Extract the [X, Y] coordinate from the center of the cell holding the provided text.  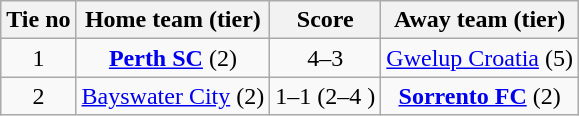
2 [38, 96]
Score [326, 20]
Bayswater City (2) [173, 96]
Gwelup Croatia (5) [480, 58]
Away team (tier) [480, 20]
1–1 (2–4 ) [326, 96]
Home team (tier) [173, 20]
1 [38, 58]
Sorrento FC (2) [480, 96]
Tie no [38, 20]
4–3 [326, 58]
Perth SC (2) [173, 58]
